Output the (X, Y) coordinate of the center of the cell containing the given text.  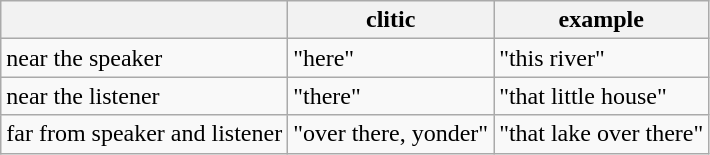
example (602, 20)
near the speaker (144, 58)
"that little house" (602, 96)
"there" (391, 96)
far from speaker and listener (144, 134)
"over there, yonder" (391, 134)
"here" (391, 58)
clitic (391, 20)
"that lake over there" (602, 134)
"this river" (602, 58)
near the listener (144, 96)
